Locate the cell with the specified text and output its (x, y) center coordinate. 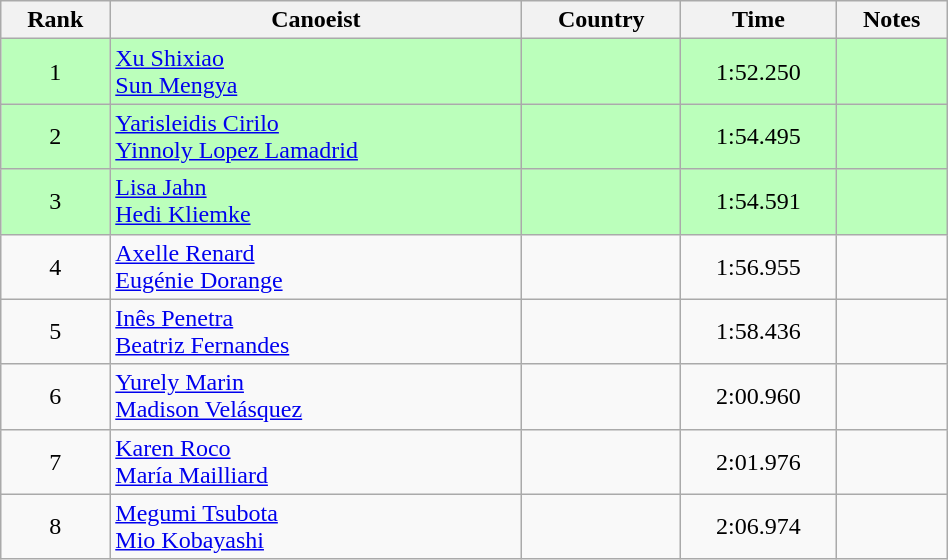
Country (602, 20)
2:06.974 (759, 526)
Axelle RenardEugénie Dorange (316, 266)
Megumi TsubotaMio Kobayashi (316, 526)
6 (56, 396)
Canoeist (316, 20)
1:58.436 (759, 332)
Yarisleidis CiriloYinnoly Lopez Lamadrid (316, 136)
1 (56, 72)
1:54.495 (759, 136)
Time (759, 20)
Xu ShixiaoSun Mengya (316, 72)
Yurely MarinMadison Velásquez (316, 396)
1:56.955 (759, 266)
Inês PenetraBeatriz Fernandes (316, 332)
Lisa JahnHedi Kliemke (316, 202)
1:52.250 (759, 72)
5 (56, 332)
Karen RocoMaría Mailliard (316, 462)
2 (56, 136)
4 (56, 266)
2:01.976 (759, 462)
Rank (56, 20)
1:54.591 (759, 202)
2:00.960 (759, 396)
3 (56, 202)
7 (56, 462)
8 (56, 526)
Notes (892, 20)
